Identify which cell holds the provided text, then report its (x, y) central coordinate. 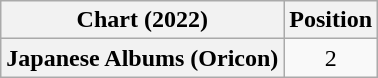
Position (331, 20)
2 (331, 58)
Japanese Albums (Oricon) (142, 58)
Chart (2022) (142, 20)
